Extract the [x, y] coordinate from the center of the cell holding the provided text.  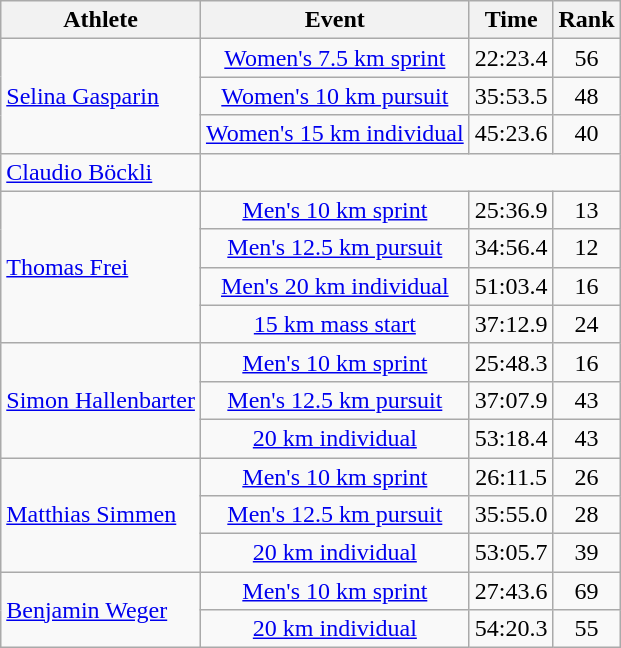
Athlete [101, 20]
35:55.0 [511, 515]
51:03.4 [511, 286]
Men's 20 km individual [334, 286]
26 [586, 477]
Rank [586, 20]
15 km mass start [334, 324]
35:53.5 [511, 96]
56 [586, 58]
27:43.6 [511, 591]
34:56.4 [511, 248]
24 [586, 324]
12 [586, 248]
Claudio Böckli [101, 172]
Women's 7.5 km sprint [334, 58]
25:48.3 [511, 362]
Time [511, 20]
13 [586, 210]
54:20.3 [511, 629]
26:11.5 [511, 477]
Benjamin Weger [101, 610]
37:12.9 [511, 324]
53:18.4 [511, 438]
37:07.9 [511, 400]
Women's 10 km pursuit [334, 96]
Selina Gasparin [101, 96]
25:36.9 [511, 210]
Women's 15 km individual [334, 134]
40 [586, 134]
Event [334, 20]
69 [586, 591]
Simon Hallenbarter [101, 400]
48 [586, 96]
45:23.6 [511, 134]
55 [586, 629]
Matthias Simmen [101, 515]
28 [586, 515]
39 [586, 553]
22:23.4 [511, 58]
53:05.7 [511, 553]
Thomas Frei [101, 267]
